Find where the given text appears and provide that cell's center as [x, y] coordinate. 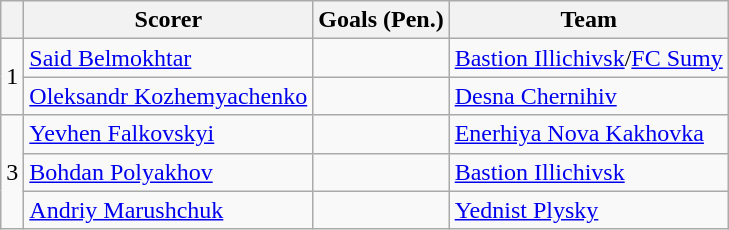
Andriy Marushchuk [168, 210]
Desna Chernihiv [588, 96]
Enerhiya Nova Kakhovka [588, 134]
3 [12, 172]
Yednist Plysky [588, 210]
Said Belmokhtar [168, 58]
Yevhen Falkovskyi [168, 134]
Bohdan Polyakhov [168, 172]
Goals (Pen.) [381, 20]
Oleksandr Kozhemyachenko [168, 96]
Team [588, 20]
Scorer [168, 20]
Bastion Illichivsk/FC Sumy [588, 58]
Bastion Illichivsk [588, 172]
1 [12, 77]
